Output the [x, y] coordinate of the center of the cell containing the given text.  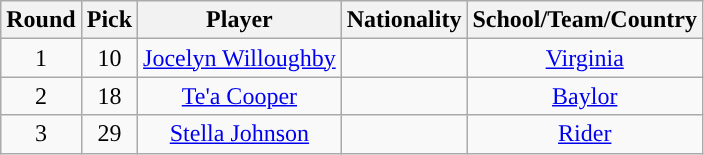
Pick [109, 20]
Rider [585, 134]
Round [41, 20]
Baylor [585, 96]
Stella Johnson [240, 134]
School/Team/Country [585, 20]
Jocelyn Willoughby [240, 58]
3 [41, 134]
Te'a Cooper [240, 96]
10 [109, 58]
Player [240, 20]
Virginia [585, 58]
18 [109, 96]
2 [41, 96]
Nationality [404, 20]
29 [109, 134]
1 [41, 58]
